Search for the cell housing the specified text and yield its [x, y] center coordinate. 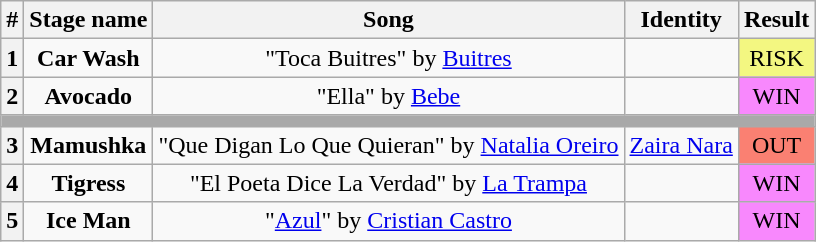
OUT [776, 145]
3 [12, 145]
4 [12, 183]
Avocado [88, 96]
Ice Man [88, 221]
Identity [681, 20]
Car Wash [88, 58]
Zaira Nara [681, 145]
5 [12, 221]
Tigress [88, 183]
Stage name [88, 20]
RISK [776, 58]
1 [12, 58]
2 [12, 96]
"Toca Buitres" by Buitres [388, 58]
"Ella" by Bebe [388, 96]
Song [388, 20]
Mamushka [88, 145]
# [12, 20]
"Azul" by Cristian Castro [388, 221]
"El Poeta Dice La Verdad" by La Trampa [388, 183]
"Que Digan Lo Que Quieran" by Natalia Oreiro [388, 145]
Result [776, 20]
